Scan for the cell matching the given text and deliver its [x, y] coordinate at center. 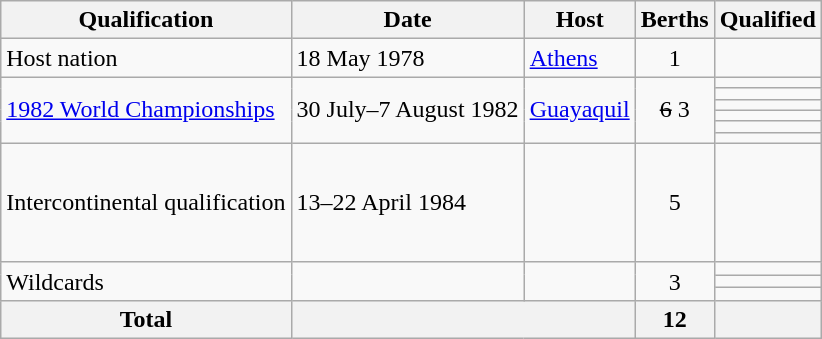
1 [674, 58]
6 3 [674, 110]
Qualification [146, 20]
Guayaquil [580, 110]
18 May 1978 [408, 58]
5 [674, 202]
Total [146, 319]
Date [408, 20]
Berths [674, 20]
1982 World Championships [146, 110]
Athens [580, 58]
Host [580, 20]
Wildcards [146, 281]
Qualified [768, 20]
3 [674, 281]
Intercontinental qualification [146, 202]
13–22 April 1984 [408, 202]
30 July–7 August 1982 [408, 110]
Host nation [146, 58]
12 [674, 319]
